For the text-containing cell, return its midpoint in (X, Y) coordinate format. 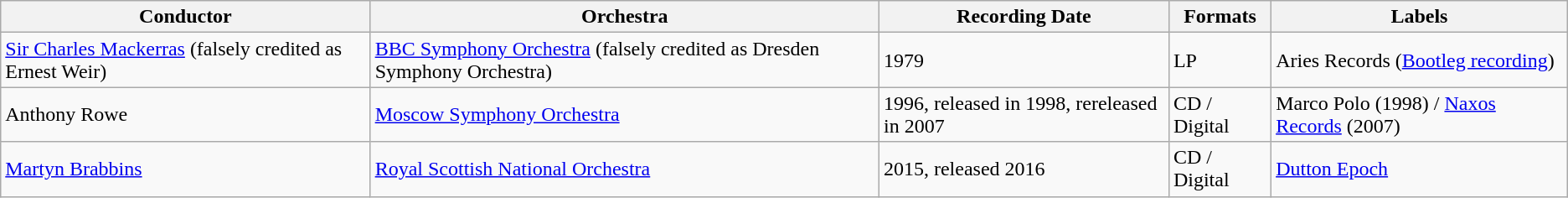
Orchestra (625, 17)
Dutton Epoch (1420, 169)
Conductor (186, 17)
Sir Charles Mackerras (falsely credited as Ernest Weir) (186, 60)
Recording Date (1024, 17)
2015, released 2016 (1024, 169)
Martyn Brabbins (186, 169)
Formats (1220, 17)
Moscow Symphony Orchestra (625, 114)
1979 (1024, 60)
1996, released in 1998, rereleased in 2007 (1024, 114)
LP (1220, 60)
Labels (1420, 17)
Anthony Rowe (186, 114)
Aries Records (Bootleg recording) (1420, 60)
Marco Polo (1998) / Naxos Records (2007) (1420, 114)
Royal Scottish National Orchestra (625, 169)
BBC Symphony Orchestra (falsely credited as Dresden Symphony Orchestra) (625, 60)
